From the cell containing the given text, extract its center point as [X, Y] coordinate. 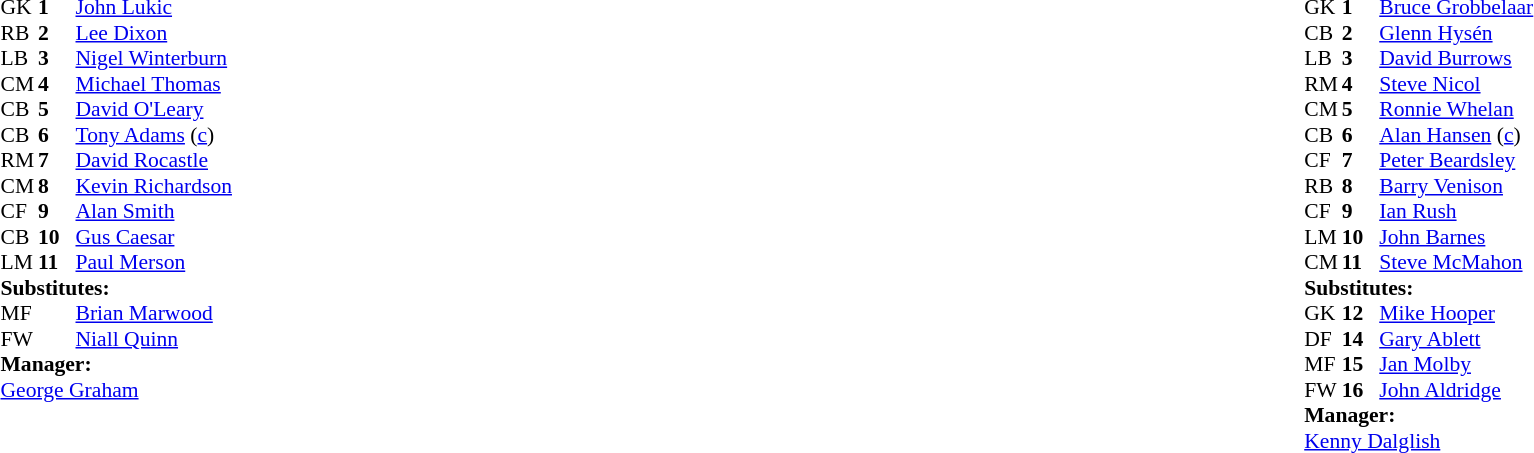
Gary Ablett [1456, 339]
Ronnie Whelan [1456, 109]
Nigel Winterburn [154, 59]
George Graham [116, 390]
David Rocastle [154, 161]
Niall Quinn [154, 339]
12 [1361, 313]
GK [1323, 313]
Alan Smith [154, 211]
Peter Beardsley [1456, 161]
14 [1361, 339]
Jan Molby [1456, 365]
Tony Adams (c) [154, 135]
John Aldridge [1456, 390]
Steve Nicol [1456, 84]
15 [1361, 365]
Brian Marwood [154, 313]
John Barnes [1456, 237]
Ian Rush [1456, 211]
Kevin Richardson [154, 186]
DF [1323, 339]
Paul Merson [154, 263]
Barry Venison [1456, 186]
David O'Leary [154, 109]
David Burrows [1456, 59]
Gus Caesar [154, 237]
Steve McMahon [1456, 263]
Michael Thomas [154, 84]
Glenn Hysén [1456, 33]
Lee Dixon [154, 33]
Alan Hansen (c) [1456, 135]
Mike Hooper [1456, 313]
16 [1361, 390]
